Output the (x, y) coordinate of the center of the cell containing the given text.  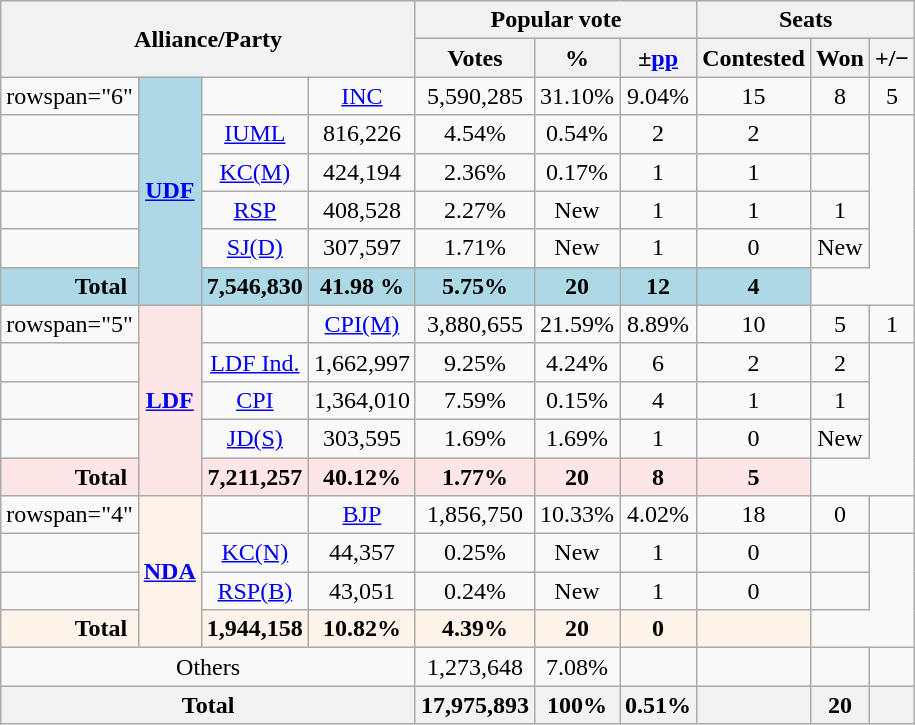
40.12% (362, 477)
2.36% (474, 172)
0.17% (578, 172)
Alliance/Party (208, 39)
15 (754, 96)
+/− (892, 58)
2.27% (474, 210)
7.08% (578, 667)
INC (362, 96)
0.51% (658, 705)
Seats (806, 20)
CPI (254, 400)
303,595 (362, 438)
% (578, 58)
6 (658, 362)
0.25% (474, 553)
12 (658, 286)
Popular vote (556, 20)
IUML (254, 134)
1,364,010 (362, 400)
41.98 % (362, 286)
KC(M) (254, 172)
424,194 (362, 172)
1,856,750 (474, 515)
1.71% (474, 248)
4.02% (658, 515)
7.59% (474, 400)
1,273,648 (474, 667)
4.54% (474, 134)
4.39% (474, 629)
100% (578, 705)
7,211,257 (254, 477)
408,528 (362, 210)
5,590,285 (474, 96)
9.25% (474, 362)
0.54% (578, 134)
CPI(M) (362, 324)
SJ(D) (254, 248)
21.59% (578, 324)
UDF (170, 191)
8.89% (658, 324)
7,546,830 (254, 286)
10.33% (578, 515)
rowspan="4" (70, 515)
LDF (170, 400)
±pp (658, 58)
0.24% (474, 591)
307,597 (362, 248)
rowspan="6" (70, 96)
KC(N) (254, 553)
JD(S) (254, 438)
1.77% (474, 477)
1,662,997 (362, 362)
NDA (170, 572)
816,226 (362, 134)
5.75% (474, 286)
LDF Ind. (254, 362)
Others (208, 667)
17,975,893 (474, 705)
Contested (754, 58)
0.15% (578, 400)
Won (840, 58)
18 (754, 515)
43,051 (362, 591)
rowspan="5" (70, 324)
BJP (362, 515)
RSP (254, 210)
9.04% (658, 96)
44,357 (362, 553)
4.24% (578, 362)
1,944,158 (254, 629)
31.10% (578, 96)
3,880,655 (474, 324)
RSP(B) (254, 591)
10 (754, 324)
Votes (474, 58)
10.82% (362, 629)
